Search for the cell housing the specified text and yield its [x, y] center coordinate. 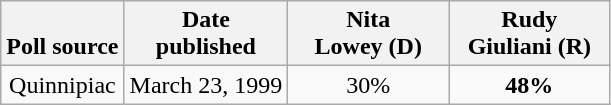
Datepublished [206, 34]
48% [530, 85]
Quinnipiac [62, 85]
NitaLowey (D) [368, 34]
RudyGiuliani (R) [530, 34]
30% [368, 85]
Poll source [62, 34]
March 23, 1999 [206, 85]
